Provide the (x, y) coordinate of the cell's center where the given text is located.  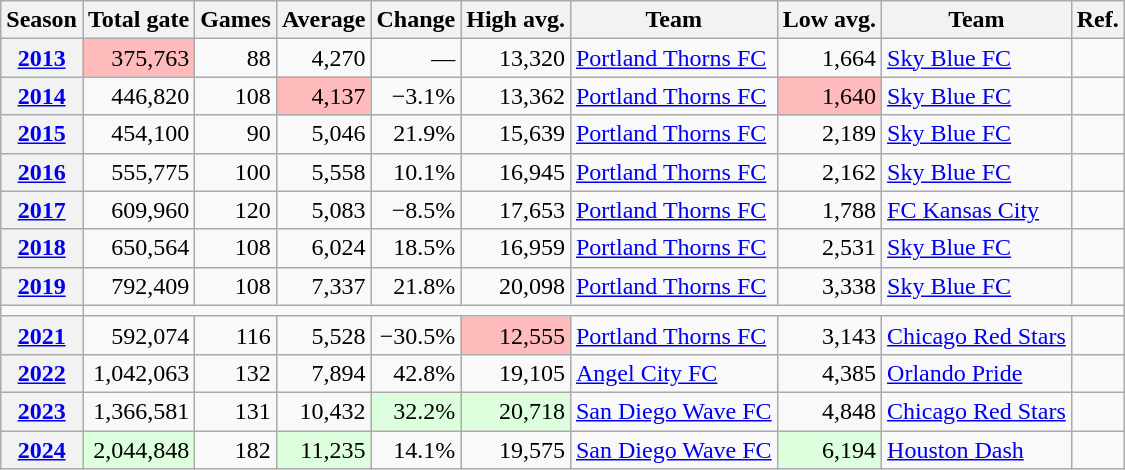
Games (236, 20)
Change (416, 20)
454,100 (138, 134)
20,098 (516, 286)
1,366,581 (138, 411)
1,788 (829, 210)
131 (236, 411)
5,558 (324, 172)
16,945 (516, 172)
5,528 (324, 335)
4,848 (829, 411)
18.5% (416, 248)
Average (324, 20)
2018 (42, 248)
13,320 (516, 58)
6,194 (829, 449)
2019 (42, 286)
90 (236, 134)
555,775 (138, 172)
2,189 (829, 134)
11,235 (324, 449)
650,564 (138, 248)
Season (42, 20)
182 (236, 449)
4,385 (829, 373)
−3.1% (416, 96)
Ref. (1098, 20)
19,105 (516, 373)
21.8% (416, 286)
15,639 (516, 134)
−8.5% (416, 210)
2,162 (829, 172)
20,718 (516, 411)
116 (236, 335)
2,044,848 (138, 449)
2,531 (829, 248)
14.1% (416, 449)
1,042,063 (138, 373)
120 (236, 210)
10,432 (324, 411)
132 (236, 373)
609,960 (138, 210)
Orlando Pride (977, 373)
2023 (42, 411)
16,959 (516, 248)
446,820 (138, 96)
592,074 (138, 335)
— (416, 58)
88 (236, 58)
100 (236, 172)
13,362 (516, 96)
2022 (42, 373)
42.8% (416, 373)
7,894 (324, 373)
Low avg. (829, 20)
4,137 (324, 96)
2021 (42, 335)
4,270 (324, 58)
2013 (42, 58)
1,664 (829, 58)
17,653 (516, 210)
2017 (42, 210)
Houston Dash (977, 449)
32.2% (416, 411)
FC Kansas City (977, 210)
Total gate (138, 20)
2014 (42, 96)
2015 (42, 134)
Angel City FC (674, 373)
12,555 (516, 335)
10.1% (416, 172)
2016 (42, 172)
375,763 (138, 58)
1,640 (829, 96)
7,337 (324, 286)
19,575 (516, 449)
5,083 (324, 210)
2024 (42, 449)
3,338 (829, 286)
3,143 (829, 335)
6,024 (324, 248)
High avg. (516, 20)
−30.5% (416, 335)
5,046 (324, 134)
792,409 (138, 286)
21.9% (416, 134)
